Return the (X, Y) coordinate for the center point of the cell that contains the specified text.  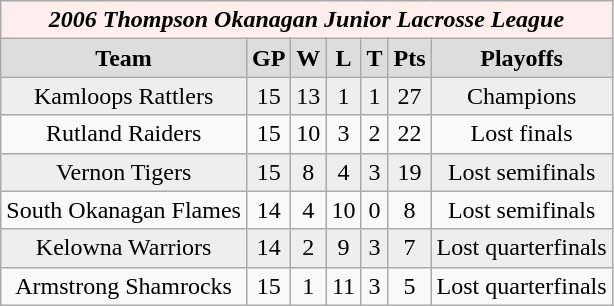
19 (410, 172)
5 (410, 286)
Armstrong Shamrocks (124, 286)
Rutland Raiders (124, 134)
11 (344, 286)
GP (268, 58)
Pts (410, 58)
2006 Thompson Okanagan Junior Lacrosse League (306, 20)
27 (410, 96)
0 (374, 210)
Champions (522, 96)
13 (308, 96)
Kamloops Rattlers (124, 96)
T (374, 58)
22 (410, 134)
South Okanagan Flames (124, 210)
W (308, 58)
9 (344, 248)
Kelowna Warriors (124, 248)
L (344, 58)
Playoffs (522, 58)
Vernon Tigers (124, 172)
Lost finals (522, 134)
7 (410, 248)
Team (124, 58)
